Identify which cell holds the provided text, then report its [x, y] central coordinate. 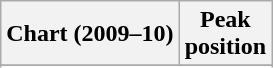
Chart (2009–10) [90, 34]
Peakposition [225, 34]
